From the cell containing the given text, extract its center point as (X, Y) coordinate. 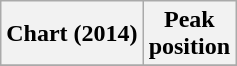
Chart (2014) (72, 34)
Peakposition (189, 34)
